For the text-containing cell, return its midpoint in [x, y] coordinate format. 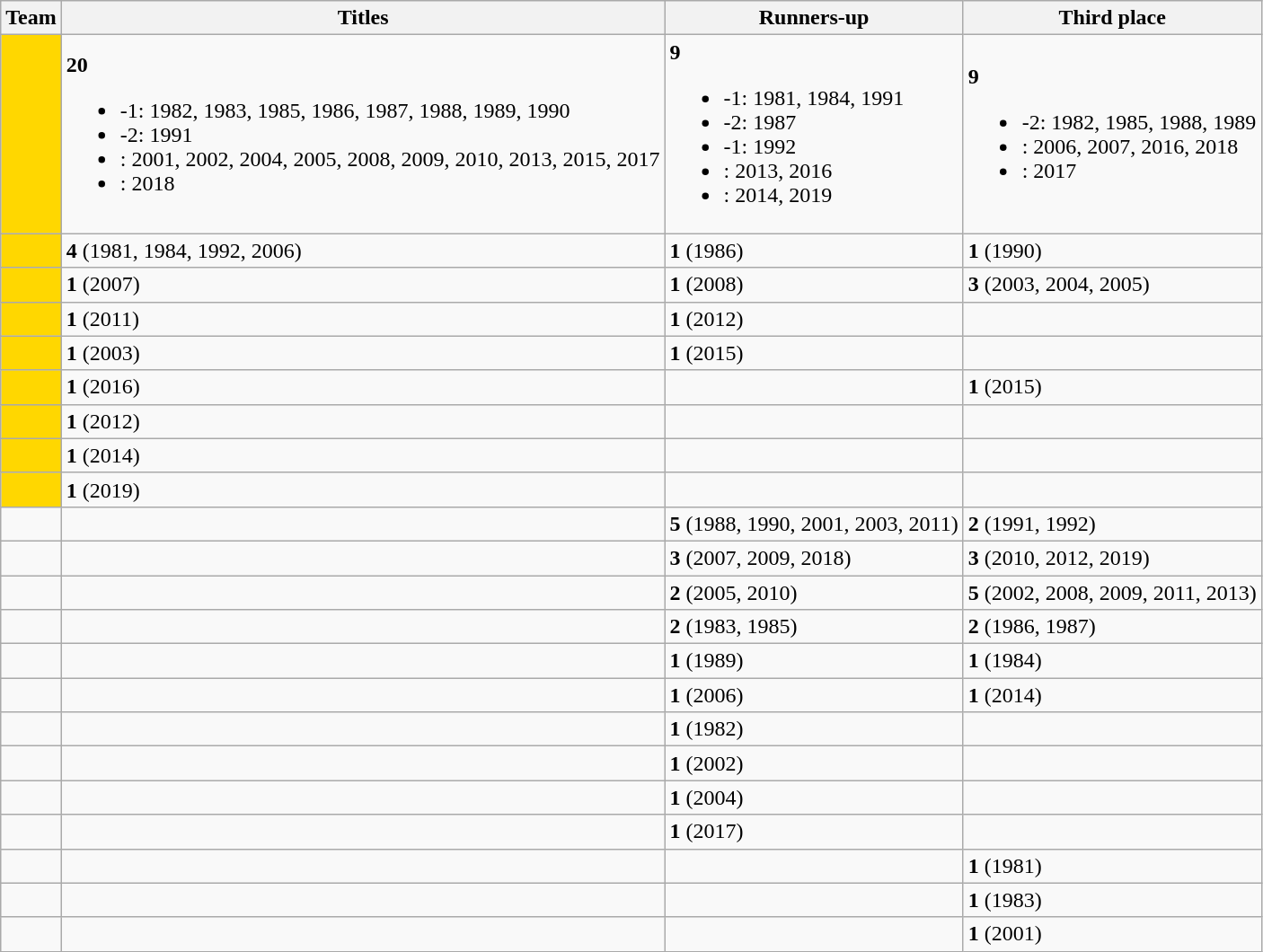
5 (1988, 1990, 2001, 2003, 2011) [814, 524]
5 (2002, 2008, 2009, 2011, 2013) [1112, 592]
3 (2010, 2012, 2019) [1112, 558]
1 (2001) [1112, 934]
Runners-up [814, 18]
1 (2002) [814, 763]
1 (1990) [1112, 251]
20-1: 1982, 1983, 1985, 1986, 1987, 1988, 1989, 1990-2: 1991: 2001, 2002, 2004, 2005, 2008, 2009, 2010, 2013, 2015, 2017: 2018 [363, 135]
Team [31, 18]
Third place [1112, 18]
1 (1983) [1112, 900]
1 (1981) [1112, 866]
1 (2008) [814, 285]
1 (1989) [814, 661]
1 (2017) [814, 832]
2 (2005, 2010) [814, 592]
1 (1986) [814, 251]
2 (1983, 1985) [814, 627]
1 (2016) [363, 387]
9-2: 1982, 1985, 1988, 1989: 2006, 2007, 2016, 2018: 2017 [1112, 135]
1 (2004) [814, 798]
1 (1982) [814, 729]
1 (2019) [363, 489]
9-1: 1981, 1984, 1991-2: 1987-1: 1992: 2013, 2016: 2014, 2019 [814, 135]
1 (2006) [814, 695]
1 (1984) [1112, 661]
4 (1981, 1984, 1992, 2006) [363, 251]
1 (2003) [363, 353]
2 (1986, 1987) [1112, 627]
3 (2003, 2004, 2005) [1112, 285]
Titles [363, 18]
1 (2007) [363, 285]
2 (1991, 1992) [1112, 524]
1 (2011) [363, 319]
3 (2007, 2009, 2018) [814, 558]
